Find where the given text appears and provide that cell's center as [X, Y] coordinate. 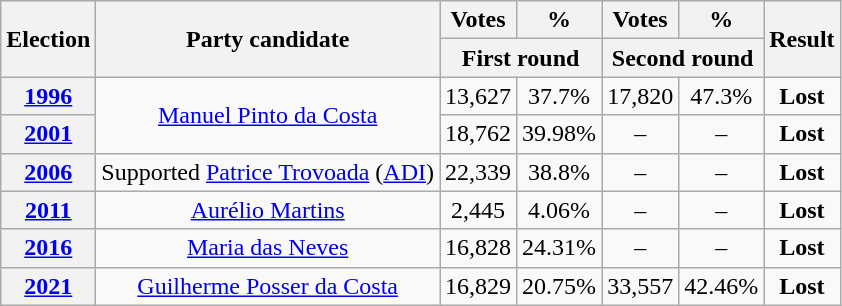
20.75% [560, 286]
Party candidate [268, 39]
2016 [48, 248]
2006 [48, 172]
1996 [48, 96]
Maria das Neves [268, 248]
Supported Patrice Trovoada (ADI) [268, 172]
24.31% [560, 248]
2,445 [478, 210]
42.46% [722, 286]
16,828 [478, 248]
47.3% [722, 96]
13,627 [478, 96]
33,557 [640, 286]
First round [521, 58]
2021 [48, 286]
18,762 [478, 134]
Second round [683, 58]
Guilherme Posser da Costa [268, 286]
37.7% [560, 96]
Manuel Pinto da Costa [268, 115]
22,339 [478, 172]
16,829 [478, 286]
2011 [48, 210]
4.06% [560, 210]
Election [48, 39]
2001 [48, 134]
Aurélio Martins [268, 210]
38.8% [560, 172]
Result [802, 39]
17,820 [640, 96]
39.98% [560, 134]
